Capture the cell that displays the provided text and extract its (X, Y) central coordinate. 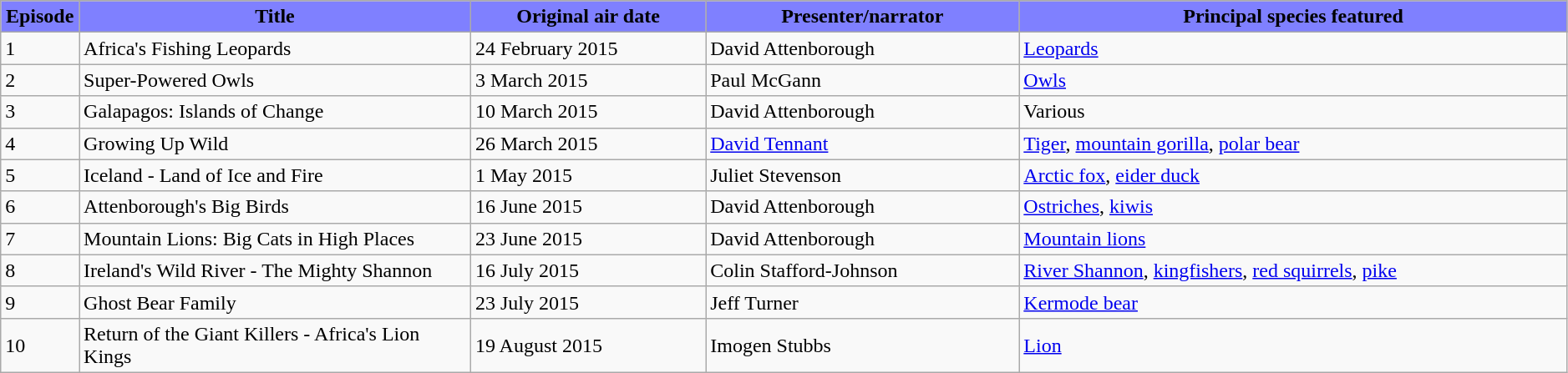
Presenter/narrator (862, 17)
23 June 2015 (588, 239)
Colin Stafford-Johnson (862, 270)
4 (40, 144)
10 (40, 345)
2 (40, 80)
19 August 2015 (588, 345)
Various (1293, 112)
Jeff Turner (862, 302)
Episode (40, 17)
Tiger, mountain gorilla, polar bear (1293, 144)
23 July 2015 (588, 302)
Iceland - Land of Ice and Fire (276, 175)
Mountain Lions: Big Cats in High Places (276, 239)
River Shannon, kingfishers, red squirrels, pike (1293, 270)
Ghost Bear Family (276, 302)
Imogen Stubbs (862, 345)
Super-Powered Owls (276, 80)
Mountain lions (1293, 239)
10 March 2015 (588, 112)
26 March 2015 (588, 144)
Juliet Stevenson (862, 175)
Kermode bear (1293, 302)
Return of the Giant Killers - Africa's Lion Kings (276, 345)
Leopards (1293, 48)
3 (40, 112)
Attenborough's Big Birds (276, 207)
1 (40, 48)
1 May 2015 (588, 175)
8 (40, 270)
Original air date (588, 17)
Title (276, 17)
16 June 2015 (588, 207)
Arctic fox, eider duck (1293, 175)
Ostriches, kiwis (1293, 207)
Principal species featured (1293, 17)
David Tennant (862, 144)
6 (40, 207)
Lion (1293, 345)
16 July 2015 (588, 270)
5 (40, 175)
Growing Up Wild (276, 144)
Ireland's Wild River - The Mighty Shannon (276, 270)
Galapagos: Islands of Change (276, 112)
3 March 2015 (588, 80)
9 (40, 302)
24 February 2015 (588, 48)
Owls (1293, 80)
Paul McGann (862, 80)
Africa's Fishing Leopards (276, 48)
7 (40, 239)
